Extract the [X, Y] coordinate from the center of the cell holding the provided text.  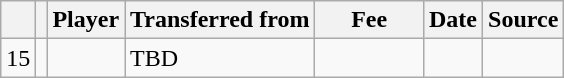
TBD [220, 58]
Transferred from [220, 20]
Fee [370, 20]
15 [18, 58]
Date [452, 20]
Source [524, 20]
Player [86, 20]
